Return [x, y] of the center of cell containing provided text 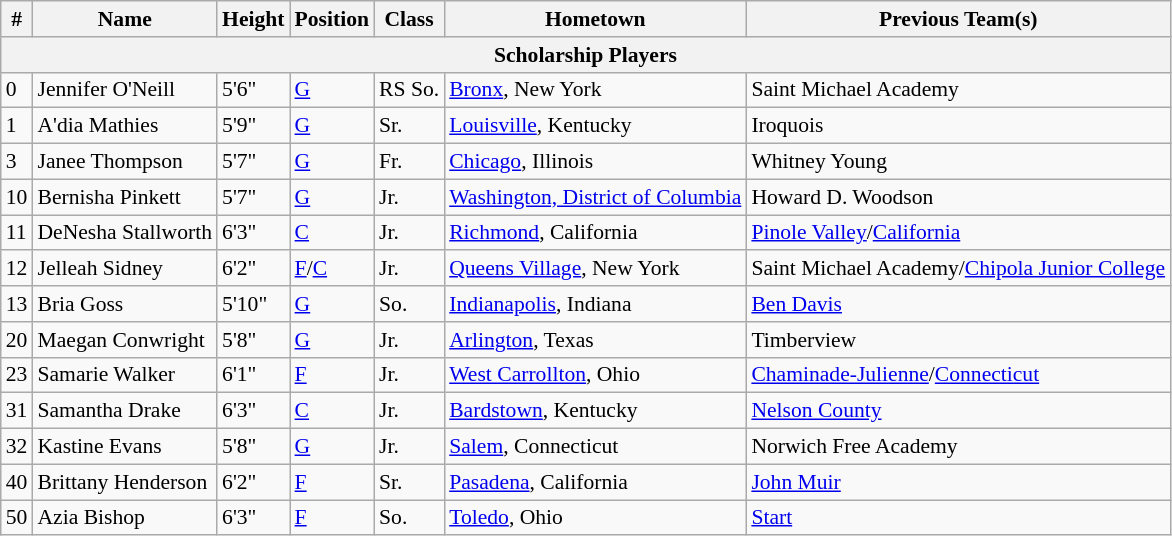
Brittany Henderson [124, 482]
Iroquois [958, 126]
Toledo, Ohio [595, 518]
Nelson County [958, 411]
John Muir [958, 482]
10 [17, 197]
Pinole Valley/California [958, 233]
Chaminade-Julienne/Connecticut [958, 375]
F/C [332, 269]
Position [332, 19]
Azia Bishop [124, 518]
RS So. [409, 90]
Samantha Drake [124, 411]
Salem, Connecticut [595, 447]
32 [17, 447]
Ben Davis [958, 304]
6'1" [253, 375]
Bernisha Pinkett [124, 197]
Previous Team(s) [958, 19]
Hometown [595, 19]
Chicago, Illinois [595, 162]
West Carrollton, Ohio [595, 375]
Fr. [409, 162]
Pasadena, California [595, 482]
13 [17, 304]
Start [958, 518]
Saint Michael Academy/Chipola Junior College [958, 269]
Norwich Free Academy [958, 447]
3 [17, 162]
Jelleah Sidney [124, 269]
Bronx, New York [595, 90]
Jennifer O'Neill [124, 90]
Maegan Conwright [124, 340]
Queens Village, New York [595, 269]
Kastine Evans [124, 447]
11 [17, 233]
5'6" [253, 90]
Class [409, 19]
5'9" [253, 126]
Samarie Walker [124, 375]
Saint Michael Academy [958, 90]
Scholarship Players [586, 55]
Arlington, Texas [595, 340]
Whitney Young [958, 162]
23 [17, 375]
Howard D. Woodson [958, 197]
5'10" [253, 304]
Washington, District of Columbia [595, 197]
40 [17, 482]
# [17, 19]
31 [17, 411]
50 [17, 518]
DeNesha Stallworth [124, 233]
0 [17, 90]
12 [17, 269]
Timberview [958, 340]
A'dia Mathies [124, 126]
Indianapolis, Indiana [595, 304]
Louisville, Kentucky [595, 126]
Richmond, California [595, 233]
Height [253, 19]
Name [124, 19]
Janee Thompson [124, 162]
Bardstown, Kentucky [595, 411]
20 [17, 340]
Bria Goss [124, 304]
1 [17, 126]
